Capture the cell that displays the provided text and extract its [X, Y] central coordinate. 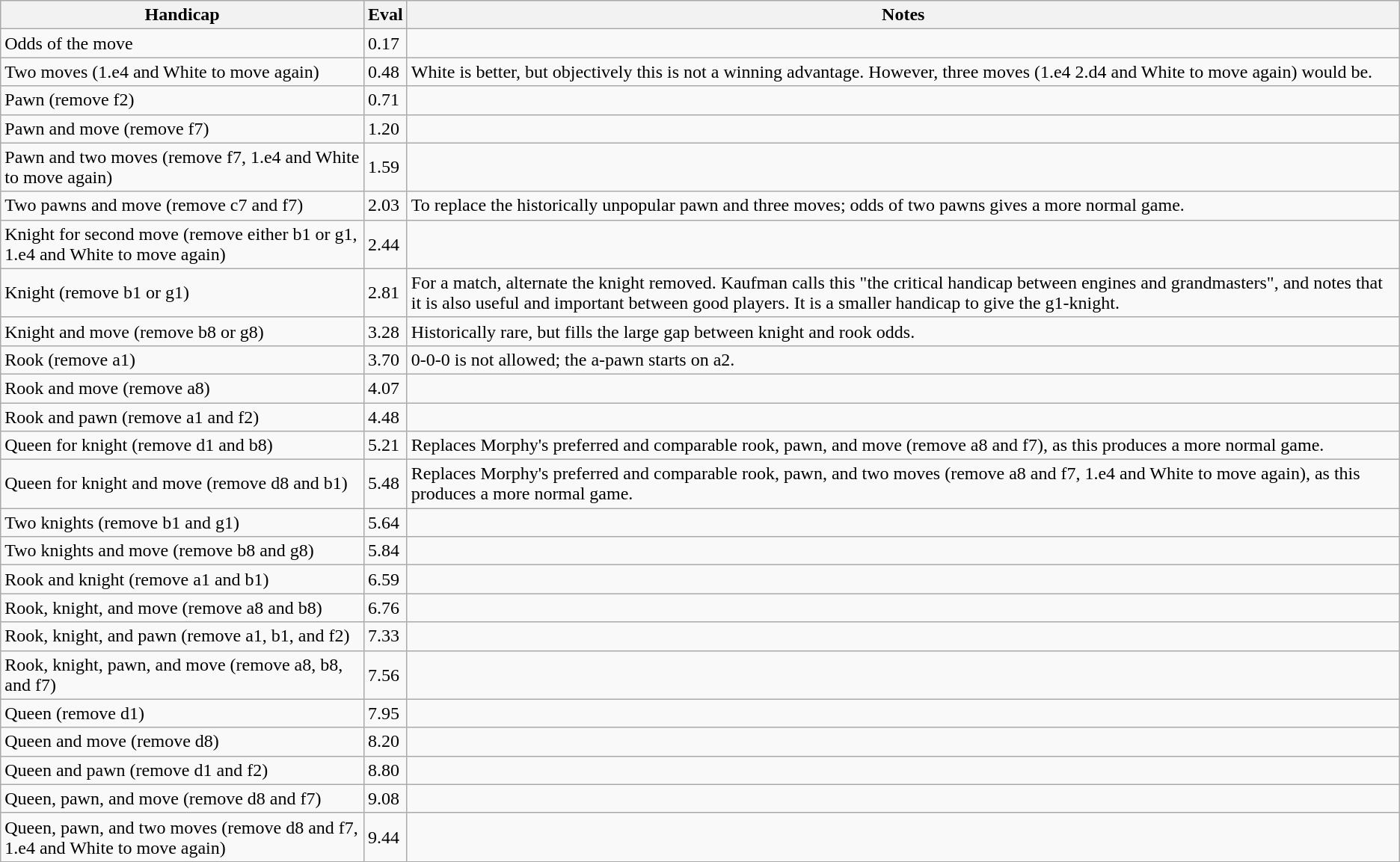
Historically rare, but fills the large gap between knight and rook odds. [903, 331]
1.20 [385, 129]
3.70 [385, 360]
9.44 [385, 837]
2.44 [385, 244]
Two knights (remove b1 and g1) [182, 523]
2.81 [385, 293]
7.33 [385, 636]
Queen, pawn, and move (remove d8 and f7) [182, 798]
Replaces Morphy's preferred and comparable rook, pawn, and move (remove a8 and f7), as this produces a more normal game. [903, 446]
5.64 [385, 523]
Notes [903, 15]
Queen for knight and move (remove d8 and b1) [182, 484]
7.56 [385, 674]
Handicap [182, 15]
Pawn and two moves (remove f7, 1.e4 and White to move again) [182, 167]
8.80 [385, 770]
3.28 [385, 331]
Two knights and move (remove b8 and g8) [182, 551]
Queen, pawn, and two moves (remove d8 and f7, 1.e4 and White to move again) [182, 837]
0.17 [385, 43]
White is better, but objectively this is not a winning advantage. However, three moves (1.e4 2.d4 and White to move again) would be. [903, 72]
Queen and move (remove d8) [182, 742]
4.07 [385, 388]
Rook (remove a1) [182, 360]
Rook, knight, pawn, and move (remove a8, b8, and f7) [182, 674]
Knight for second move (remove either b1 or g1, 1.e4 and White to move again) [182, 244]
Odds of the move [182, 43]
5.84 [385, 551]
5.21 [385, 446]
Rook and move (remove a8) [182, 388]
Queen and pawn (remove d1 and f2) [182, 770]
7.95 [385, 713]
To replace the historically unpopular pawn and three moves; odds of two pawns gives a more normal game. [903, 206]
Rook and knight (remove a1 and b1) [182, 579]
Queen for knight (remove d1 and b8) [182, 446]
6.59 [385, 579]
Queen (remove d1) [182, 713]
Pawn (remove f2) [182, 100]
Rook, knight, and move (remove a8 and b8) [182, 608]
2.03 [385, 206]
Eval [385, 15]
0.71 [385, 100]
Rook, knight, and pawn (remove a1, b1, and f2) [182, 636]
Knight (remove b1 or g1) [182, 293]
0-0-0 is not allowed; the a-pawn starts on a2. [903, 360]
Pawn and move (remove f7) [182, 129]
9.08 [385, 798]
Two moves (1.e4 and White to move again) [182, 72]
Rook and pawn (remove a1 and f2) [182, 416]
5.48 [385, 484]
8.20 [385, 742]
0.48 [385, 72]
Knight and move (remove b8 or g8) [182, 331]
6.76 [385, 608]
1.59 [385, 167]
4.48 [385, 416]
Two pawns and move (remove c7 and f7) [182, 206]
